Identify which cell holds the provided text, then report its [X, Y] central coordinate. 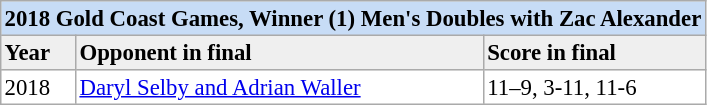
2018 [38, 87]
Opponent in final [280, 52]
11–9, 3-11, 11-6 [594, 87]
Daryl Selby and Adrian Waller [280, 87]
Year [38, 52]
Score in final [594, 52]
2018 Gold Coast Games, Winner (1) Men's Doubles with Zac Alexander [353, 18]
